Capture the cell that displays the provided text and extract its [X, Y] central coordinate. 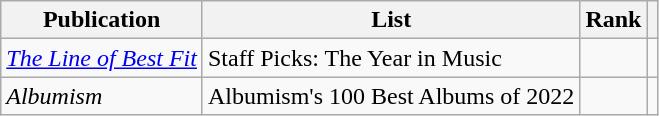
Albumism's 100 Best Albums of 2022 [390, 96]
List [390, 20]
Albumism [102, 96]
Staff Picks: The Year in Music [390, 58]
The Line of Best Fit [102, 58]
Publication [102, 20]
Rank [614, 20]
